Provide the [x, y] coordinate of the cell's center where the given text is located.  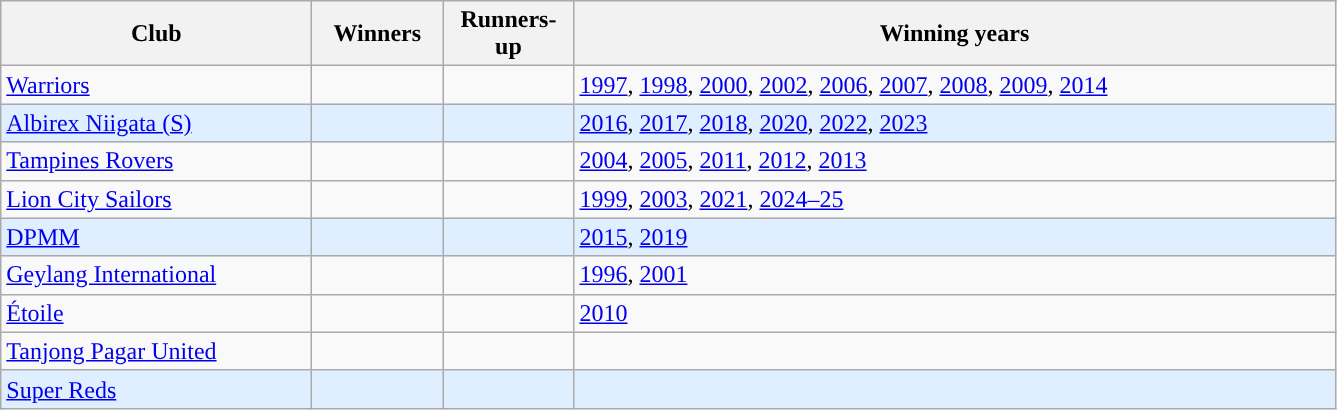
Runners-up [508, 34]
Lion City Sailors [156, 199]
Geylang International [156, 275]
2016, 2017, 2018, 2020, 2022, 2023 [954, 123]
Warriors [156, 85]
Tanjong Pagar United [156, 351]
2004, 2005, 2011, 2012, 2013 [954, 161]
Albirex Niigata (S) [156, 123]
Winners [378, 34]
Club [156, 34]
1999, 2003, 2021, 2024–25 [954, 199]
Winning years [954, 34]
Super Reds [156, 389]
1997, 1998, 2000, 2002, 2006, 2007, 2008, 2009, 2014 [954, 85]
1996, 2001 [954, 275]
Tampines Rovers [156, 161]
2015, 2019 [954, 237]
DPMM [156, 237]
Étoile [156, 313]
2010 [954, 313]
